Return [X, Y] of the center of cell containing provided text 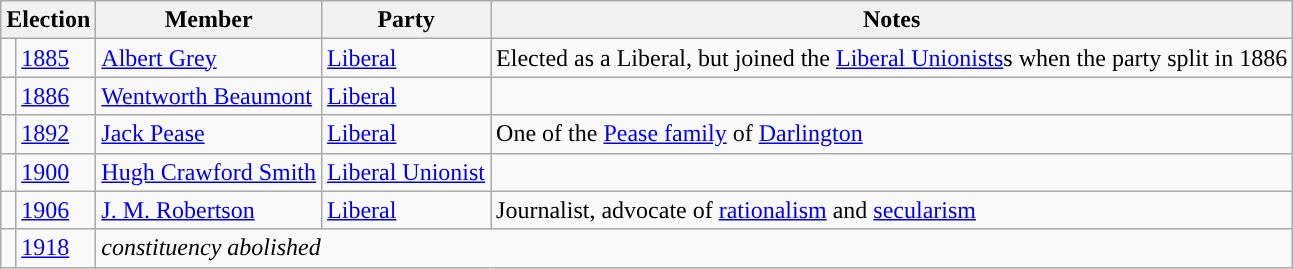
Party [406, 20]
constituency abolished [694, 248]
Jack Pease [209, 134]
1918 [56, 248]
J. M. Robertson [209, 210]
1885 [56, 58]
Elected as a Liberal, but joined the Liberal Unionistss when the party split in 1886 [892, 58]
Hugh Crawford Smith [209, 172]
Election [48, 20]
Liberal Unionist [406, 172]
1892 [56, 134]
Notes [892, 20]
One of the Pease family of Darlington [892, 134]
1900 [56, 172]
Member [209, 20]
Journalist, advocate of rationalism and secularism [892, 210]
Wentworth Beaumont [209, 96]
Albert Grey [209, 58]
1886 [56, 96]
1906 [56, 210]
